Identify which cell holds the provided text, then report its (x, y) central coordinate. 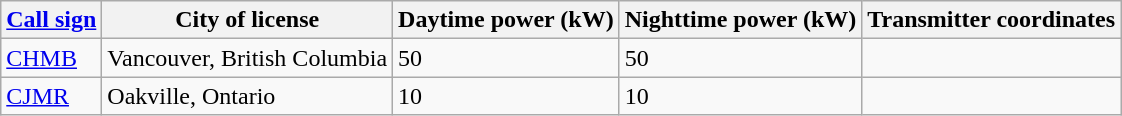
Transmitter coordinates (992, 20)
Vancouver, British Columbia (248, 58)
Call sign (52, 20)
CHMB (52, 58)
Oakville, Ontario (248, 96)
Nighttime power (kW) (740, 20)
City of license (248, 20)
CJMR (52, 96)
Daytime power (kW) (506, 20)
